Find where the given text appears and provide that cell's center as [x, y] coordinate. 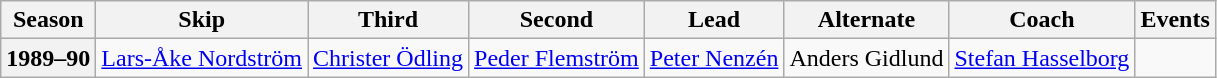
Christer Ödling [388, 58]
1989–90 [48, 58]
Skip [202, 20]
Lead [714, 20]
Alternate [866, 20]
Second [557, 20]
Events [1175, 20]
Peter Nenzén [714, 58]
Anders Gidlund [866, 58]
Stefan Hasselborg [1042, 58]
Third [388, 20]
Season [48, 20]
Lars-Åke Nordström [202, 58]
Peder Flemström [557, 58]
Coach [1042, 20]
